Extract the (x, y) coordinate from the center of the cell holding the provided text.  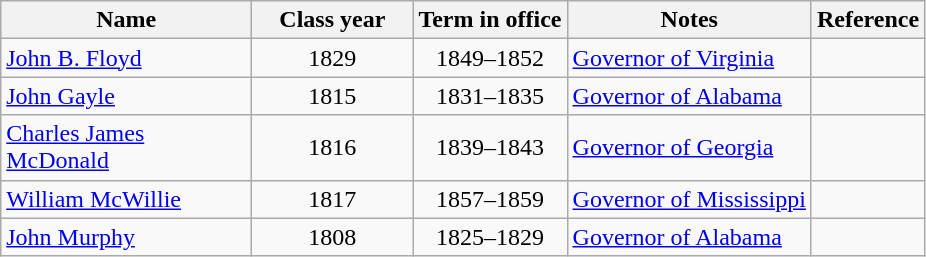
Notes (689, 20)
1857–1859 (490, 199)
Governor of Virginia (689, 58)
Name (126, 20)
Term in office (490, 20)
1839–1843 (490, 148)
John Murphy (126, 237)
Charles James McDonald (126, 148)
1808 (332, 237)
Governor of Mississippi (689, 199)
John Gayle (126, 96)
Governor of Georgia (689, 148)
William McWillie (126, 199)
1816 (332, 148)
John B. Floyd (126, 58)
Reference (868, 20)
1815 (332, 96)
1831–1835 (490, 96)
1817 (332, 199)
1829 (332, 58)
1825–1829 (490, 237)
1849–1852 (490, 58)
Class year (332, 20)
